Detect which cell encompasses the target text, then output its [X, Y] center coordinate. 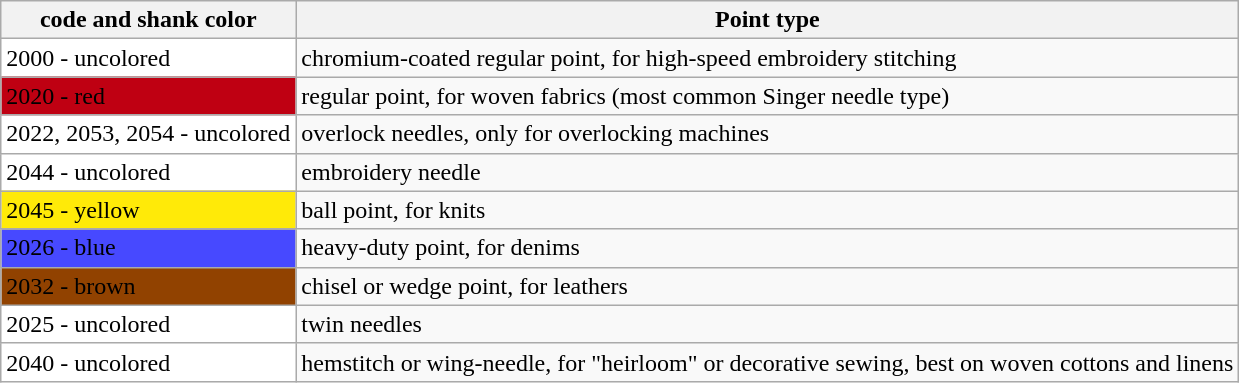
regular point, for woven fabrics (most common Singer needle type) [768, 96]
2000 - uncolored [148, 58]
embroidery needle [768, 172]
2032 - brown [148, 286]
ball point, for knits [768, 210]
overlock needles, only for overlocking machines [768, 134]
2040 - uncolored [148, 362]
chisel or wedge point, for leathers [768, 286]
Point type [768, 20]
2022, 2053, 2054 - uncolored [148, 134]
2025 - uncolored [148, 324]
chromium-coated regular point, for high-speed embroidery stitching [768, 58]
2020 - red [148, 96]
2044 - uncolored [148, 172]
heavy-duty point, for denims [768, 248]
code and shank color [148, 20]
hemstitch or wing-needle, for "heirloom" or decorative sewing, best on woven cottons and linens [768, 362]
2045 - yellow [148, 210]
twin needles [768, 324]
2026 - blue [148, 248]
